Search for the cell housing the specified text and yield its [x, y] center coordinate. 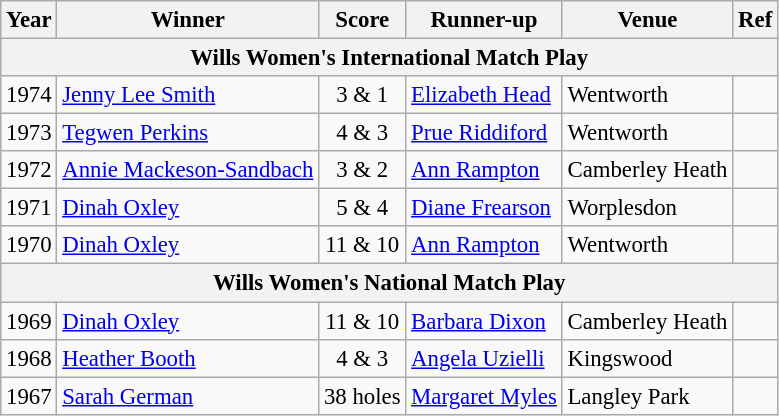
1971 [29, 208]
1972 [29, 170]
1969 [29, 321]
Barbara Dixon [484, 321]
Venue [648, 20]
Year [29, 20]
Angela Uzielli [484, 358]
38 holes [362, 396]
Wills Women's International Match Play [390, 58]
Tegwen Perkins [188, 133]
Annie Mackeson-Sandbach [188, 170]
Margaret Myles [484, 396]
1973 [29, 133]
Jenny Lee Smith [188, 95]
1974 [29, 95]
5 & 4 [362, 208]
3 & 2 [362, 170]
3 & 1 [362, 95]
Prue Riddiford [484, 133]
Kingswood [648, 358]
Sarah German [188, 396]
1970 [29, 245]
Heather Booth [188, 358]
Ref [756, 20]
1968 [29, 358]
Winner [188, 20]
1967 [29, 396]
Diane Frearson [484, 208]
Worplesdon [648, 208]
Langley Park [648, 396]
Score [362, 20]
Elizabeth Head [484, 95]
Runner-up [484, 20]
Wills Women's National Match Play [390, 283]
